Identify which cell holds the provided text, then report its (x, y) central coordinate. 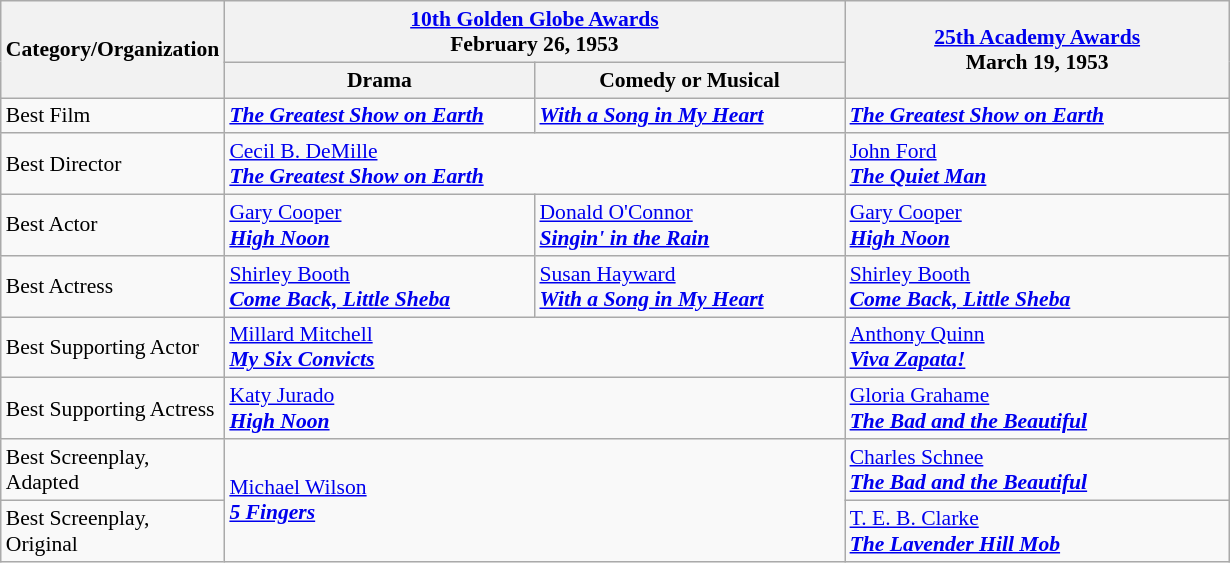
Michael Wilson5 Fingers (534, 500)
Best Supporting Actor (113, 348)
Anthony QuinnViva Zapata! (1038, 348)
Donald O'ConnorSingin' in the Rain (689, 226)
Best Screenplay, Original (113, 530)
Best Supporting Actress (113, 408)
Best Actress (113, 286)
25th Academy AwardsMarch 19, 1953 (1038, 50)
10th Golden Globe AwardsFebruary 26, 1953 (534, 32)
Best Screenplay, Adapted (113, 470)
John FordThe Quiet Man (1038, 164)
Susan HaywardWith a Song in My Heart (689, 286)
Best Director (113, 164)
Best Actor (113, 226)
Millard MitchellMy Six Convicts (534, 348)
Gloria GrahameThe Bad and the Beautiful (1038, 408)
Cecil B. DeMilleThe Greatest Show on Earth (534, 164)
Comedy or Musical (689, 80)
Katy JuradoHigh Noon (534, 408)
Drama (379, 80)
Category/Organization (113, 50)
Best Film (113, 116)
Charles SchneeThe Bad and the Beautiful (1038, 470)
T. E. B. ClarkeThe Lavender Hill Mob (1038, 530)
With a Song in My Heart (689, 116)
